Locate the cell with the specified text and output its [x, y] center coordinate. 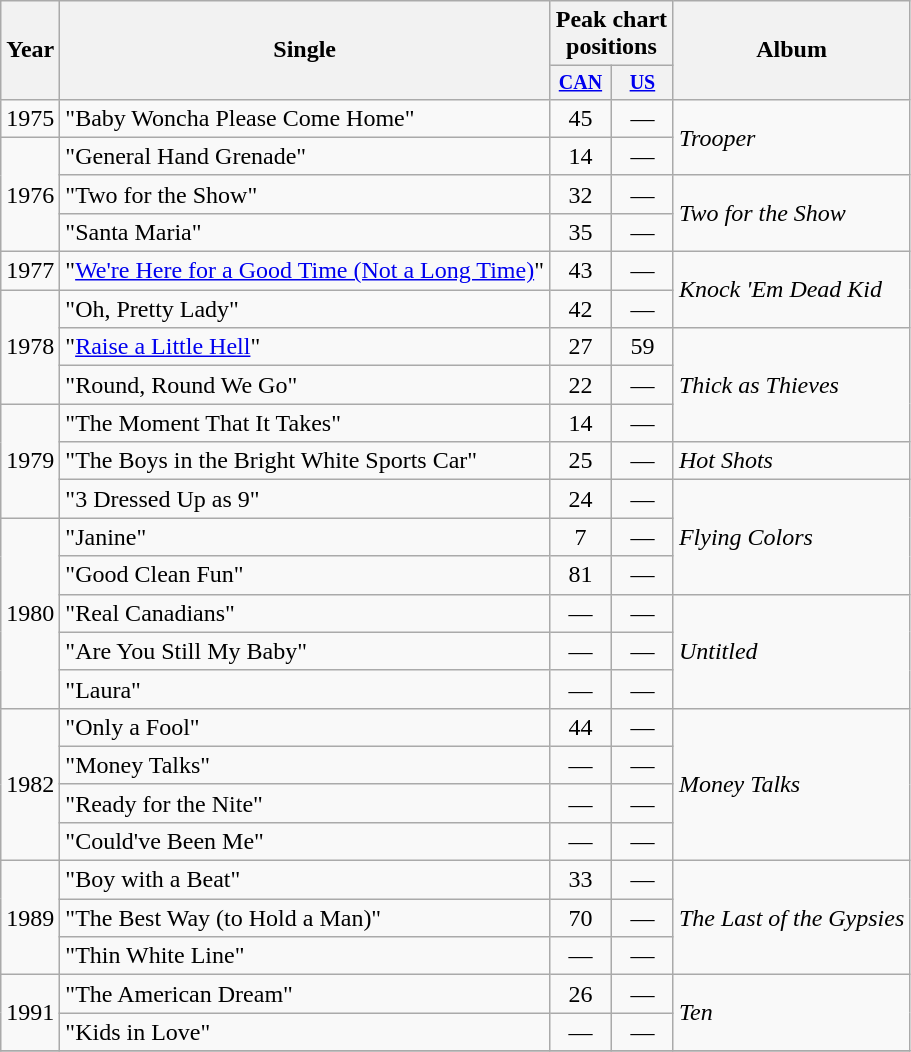
Knock 'Em Dead Kid [791, 290]
"Santa Maria" [305, 232]
"Two for the Show" [305, 194]
Ten [791, 1013]
42 [580, 309]
"Real Canadians" [305, 613]
1978 [30, 347]
Single [305, 50]
"Thin White Line" [305, 956]
"The Moment That It Takes" [305, 423]
"The Best Way (to Hold a Man)" [305, 918]
Flying Colors [791, 537]
"Janine" [305, 537]
1989 [30, 918]
"Oh, Pretty Lady" [305, 309]
70 [580, 918]
1991 [30, 1013]
35 [580, 232]
59 [642, 347]
Untitled [791, 651]
Hot Shots [791, 461]
"The Boys in the Bright White Sports Car" [305, 461]
33 [580, 880]
27 [580, 347]
Trooper [791, 137]
The Last of the Gypsies [791, 918]
"Are You Still My Baby" [305, 651]
"Laura" [305, 689]
"Only a Fool" [305, 727]
44 [580, 727]
81 [580, 575]
45 [580, 118]
1980 [30, 613]
Year [30, 50]
"Kids in Love" [305, 1032]
"General Hand Grenade" [305, 156]
"The American Dream" [305, 994]
43 [580, 271]
"Baby Woncha Please Come Home" [305, 118]
"Raise a Little Hell" [305, 347]
"Good Clean Fun" [305, 575]
1975 [30, 118]
"Could've Been Me" [305, 841]
CAN [580, 82]
1977 [30, 271]
"We're Here for a Good Time (Not a Long Time)" [305, 271]
"Boy with a Beat" [305, 880]
"Ready for the Nite" [305, 803]
Peak chart positions [611, 34]
26 [580, 994]
24 [580, 499]
US [642, 82]
7 [580, 537]
32 [580, 194]
1979 [30, 461]
Album [791, 50]
25 [580, 461]
1982 [30, 784]
Thick as Thieves [791, 385]
22 [580, 385]
Two for the Show [791, 213]
"3 Dressed Up as 9" [305, 499]
Money Talks [791, 784]
1976 [30, 194]
"Money Talks" [305, 765]
"Round, Round We Go" [305, 385]
